Pinpoint the cell where the given text exists, returning its (x, y) midpoint coordinate. 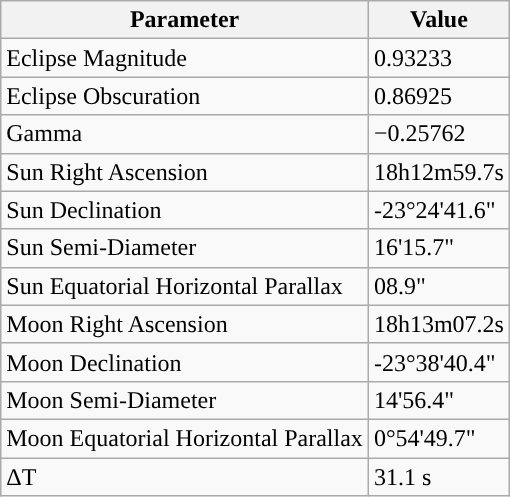
Moon Right Ascension (185, 324)
Gamma (185, 134)
Value (438, 20)
Sun Right Ascension (185, 172)
-23°24'41.6" (438, 210)
Sun Semi-Diameter (185, 248)
18h12m59.7s (438, 172)
-23°38'40.4" (438, 362)
Moon Equatorial Horizontal Parallax (185, 438)
0°54'49.7" (438, 438)
ΔT (185, 477)
Sun Equatorial Horizontal Parallax (185, 286)
0.86925 (438, 96)
−0.25762 (438, 134)
Eclipse Obscuration (185, 96)
Moon Declination (185, 362)
Eclipse Magnitude (185, 58)
16'15.7" (438, 248)
Moon Semi-Diameter (185, 400)
0.93233 (438, 58)
Sun Declination (185, 210)
08.9" (438, 286)
18h13m07.2s (438, 324)
Parameter (185, 20)
31.1 s (438, 477)
14'56.4" (438, 400)
